Extract the [X, Y] coordinate from the center of the cell holding the provided text.  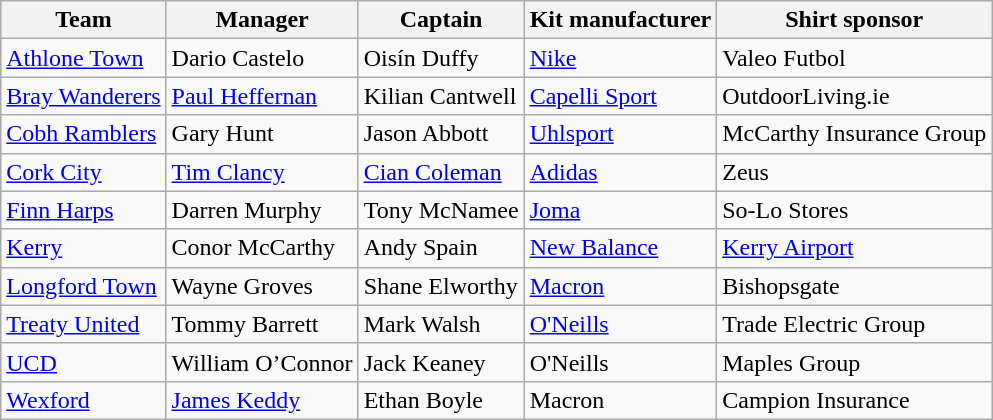
Kit manufacturer [620, 20]
UCD [84, 362]
Jack Keaney [441, 362]
Capelli Sport [620, 96]
Andy Spain [441, 248]
Paul Heffernan [262, 96]
Valeo Futbol [854, 58]
Tommy Barrett [262, 324]
Adidas [620, 172]
Athlone Town [84, 58]
Trade Electric Group [854, 324]
New Balance [620, 248]
James Keddy [262, 400]
Jason Abbott [441, 134]
Team [84, 20]
Finn Harps [84, 210]
Conor McCarthy [262, 248]
Tony McNamee [441, 210]
Maples Group [854, 362]
Nike [620, 58]
Kilian Cantwell [441, 96]
Zeus [854, 172]
Longford Town [84, 286]
Oisín Duffy [441, 58]
Shirt sponsor [854, 20]
Kerry [84, 248]
Ethan Boyle [441, 400]
William O’Connor [262, 362]
Cobh Ramblers [84, 134]
Cian Coleman [441, 172]
Manager [262, 20]
Wexford [84, 400]
Darren Murphy [262, 210]
Uhlsport [620, 134]
Kerry Airport [854, 248]
Gary Hunt [262, 134]
Dario Castelo [262, 58]
OutdoorLiving.ie [854, 96]
Captain [441, 20]
Mark Walsh [441, 324]
McCarthy Insurance Group [854, 134]
Tim Clancy [262, 172]
So-Lo Stores [854, 210]
Campion Insurance [854, 400]
Bray Wanderers [84, 96]
Treaty United [84, 324]
Shane Elworthy [441, 286]
Cork City [84, 172]
Wayne Groves [262, 286]
Joma [620, 210]
Bishopsgate [854, 286]
